For the text-containing cell, return its midpoint in [x, y] coordinate format. 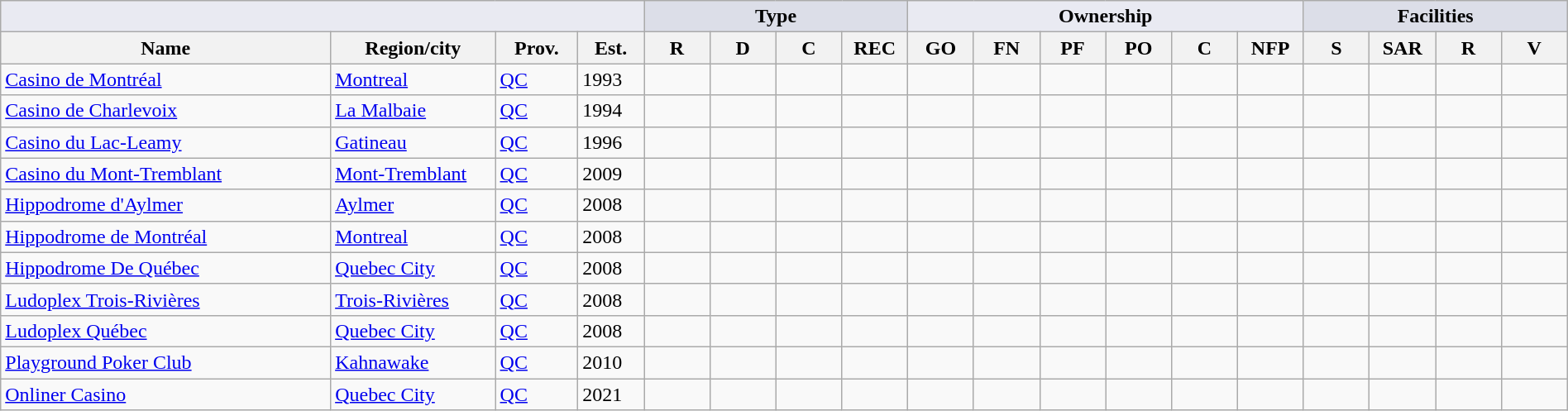
V [1534, 48]
Region/city [414, 48]
2010 [611, 362]
REC [875, 48]
Prov. [537, 48]
La Malbaie [414, 111]
Mont-Tremblant [414, 174]
Name [165, 48]
Facilities [1436, 17]
Onliner Casino [165, 394]
Casino de Charlevoix [165, 111]
1994 [611, 111]
FN [1006, 48]
Hippodrome de Montréal [165, 237]
1996 [611, 142]
SAR [1403, 48]
1993 [611, 79]
2021 [611, 394]
Ludoplex Québec [165, 331]
2009 [611, 174]
Type [776, 17]
S [1336, 48]
Ludoplex Trois-Rivières [165, 299]
GO [941, 48]
PO [1139, 48]
Playground Poker Club [165, 362]
Casino du Lac-Leamy [165, 142]
Aylmer [414, 205]
Trois-Rivières [414, 299]
NFP [1270, 48]
Ownership [1107, 17]
Casino du Mont-Tremblant [165, 174]
D [743, 48]
PF [1073, 48]
Hippodrome De Québec [165, 268]
Casino de Montréal [165, 79]
Hippodrome d'Aylmer [165, 205]
Est. [611, 48]
Gatineau [414, 142]
Kahnawake [414, 362]
